Capture the cell that displays the provided text and extract its (x, y) central coordinate. 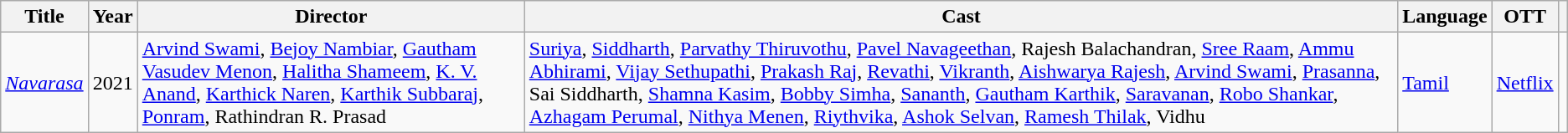
Cast (961, 17)
2021 (112, 82)
Netflix (1524, 82)
Director (331, 17)
Year (112, 17)
Arvind Swami, Bejoy Nambiar, Gautham Vasudev Menon, Halitha Shameem, K. V. Anand, Karthick Naren, Karthik Subbaraj, Ponram, Rathindran R. Prasad (331, 82)
Title (44, 17)
OTT (1524, 17)
Language (1445, 17)
Navarasa (44, 82)
Tamil (1445, 82)
